Locate the cell with the specified text and output its (X, Y) center coordinate. 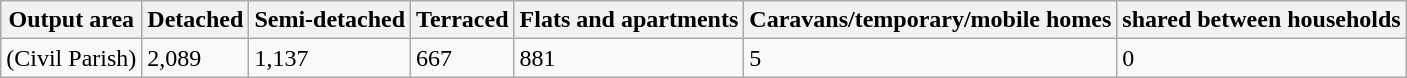
667 (462, 58)
1,137 (330, 58)
881 (629, 58)
Semi-detached (330, 20)
Terraced (462, 20)
2,089 (196, 58)
5 (930, 58)
shared between households (1262, 20)
0 (1262, 58)
Detached (196, 20)
Flats and apartments (629, 20)
(Civil Parish) (72, 58)
Output area (72, 20)
Caravans/temporary/mobile homes (930, 20)
